From the cell containing the given text, extract its center point as (x, y) coordinate. 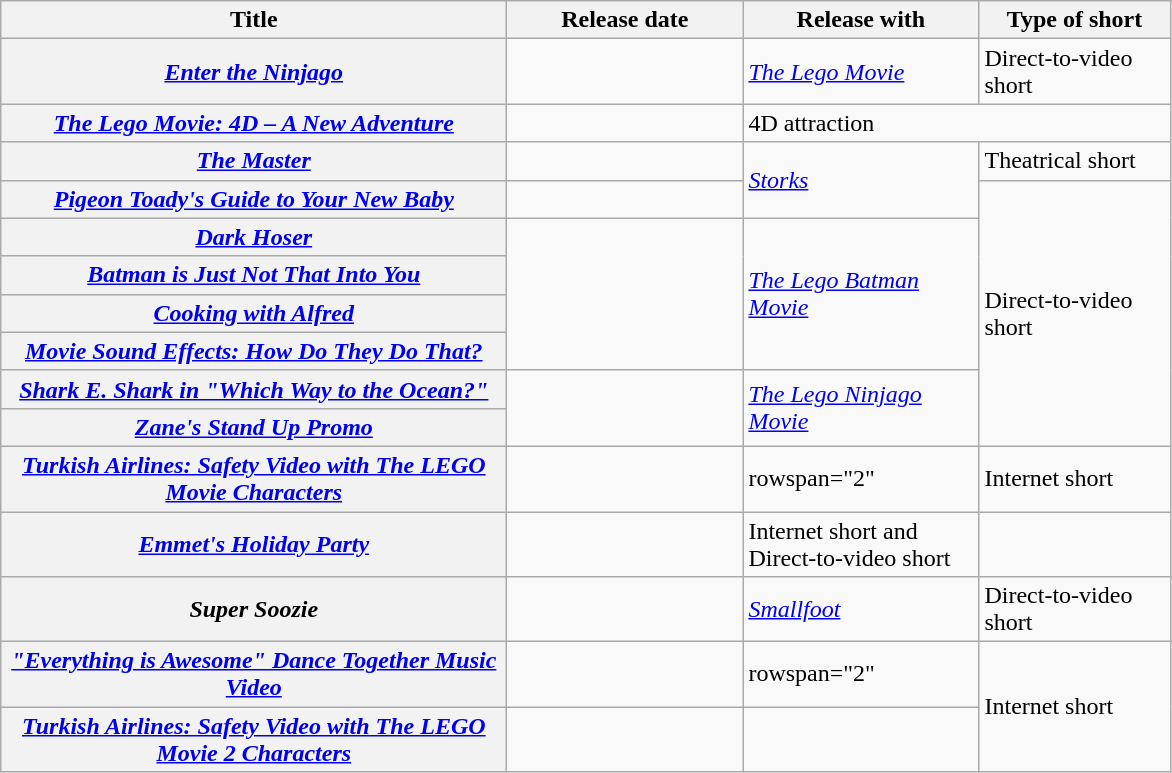
Cooking with Alfred (254, 313)
Storks (861, 180)
Batman is Just Not That Into You (254, 275)
Turkish Airlines: Safety Video with The LEGO Movie Characters (254, 478)
The Master (254, 161)
Shark E. Shark in "Which Way to the Ocean?" (254, 389)
Dark Hoser (254, 237)
Super Soozie (254, 610)
Theatrical short (1074, 161)
Release date (625, 20)
The Lego Movie (861, 72)
Title (254, 20)
Turkish Airlines: Safety Video with The LEGO Movie 2 Characters (254, 740)
Type of short (1074, 20)
Release with (861, 20)
Smallfoot (861, 610)
Enter the Ninjago (254, 72)
Emmet's Holiday Party (254, 544)
The Lego Batman Movie (861, 294)
4D attraction (956, 123)
Zane's Stand Up Promo (254, 427)
The Lego Ninjago Movie (861, 408)
Pigeon Toady's Guide to Your New Baby (254, 199)
Internet short and Direct-to-video short (861, 544)
The Lego Movie: 4D – A New Adventure (254, 123)
Movie Sound Effects: How Do They Do That? (254, 351)
"Everything is Awesome" Dance Together Music Video (254, 674)
